Find where the given text appears and provide that cell's center as [x, y] coordinate. 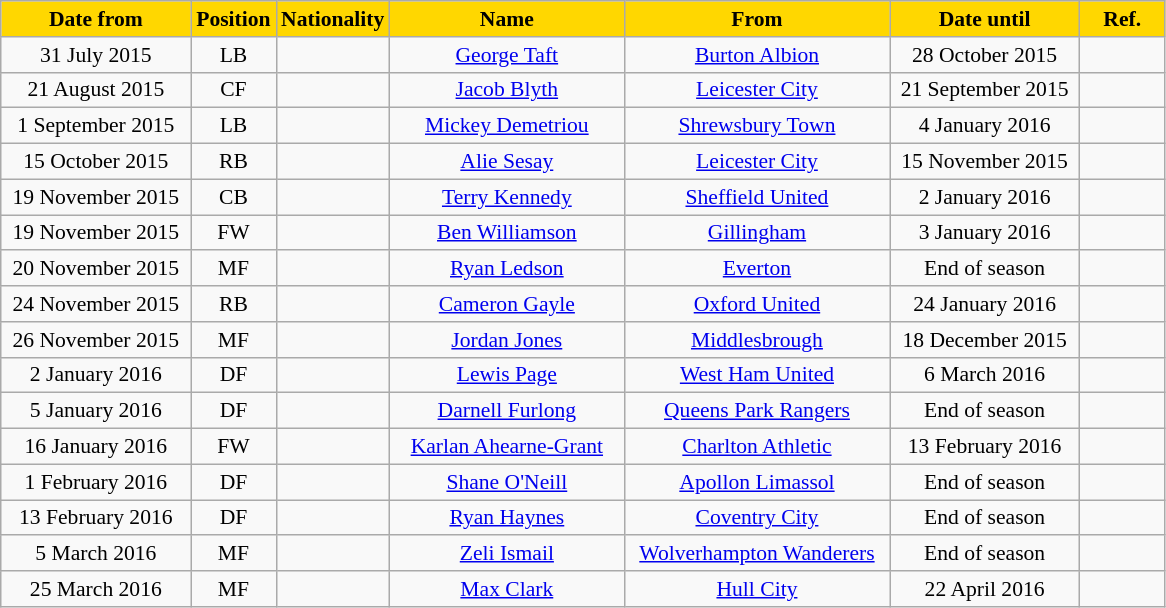
16 January 2016 [96, 447]
Everton [756, 269]
Gillingham [756, 233]
18 December 2015 [985, 340]
Date from [96, 19]
15 October 2015 [96, 162]
Shrewsbury Town [756, 126]
31 July 2015 [96, 55]
Max Clark [506, 589]
Ryan Haynes [506, 518]
Ref. [1122, 19]
25 March 2016 [96, 589]
Lewis Page [506, 375]
1 September 2015 [96, 126]
5 March 2016 [96, 554]
Cameron Gayle [506, 304]
22 April 2016 [985, 589]
Shane O'Neill [506, 482]
28 October 2015 [985, 55]
Ben Williamson [506, 233]
24 November 2015 [96, 304]
5 January 2016 [96, 411]
Middlesbrough [756, 340]
Name [506, 19]
Hull City [756, 589]
Apollon Limassol [756, 482]
Wolverhampton Wanderers [756, 554]
24 January 2016 [985, 304]
Burton Albion [756, 55]
6 March 2016 [985, 375]
3 January 2016 [985, 233]
Date until [985, 19]
West Ham United [756, 375]
Coventry City [756, 518]
20 November 2015 [96, 269]
Terry Kennedy [506, 197]
4 January 2016 [985, 126]
Karlan Ahearne-Grant [506, 447]
Charlton Athletic [756, 447]
CB [234, 197]
26 November 2015 [96, 340]
Position [234, 19]
Queens Park Rangers [756, 411]
CF [234, 90]
Oxford United [756, 304]
15 November 2015 [985, 162]
1 February 2016 [96, 482]
Nationality [332, 19]
From [756, 19]
George Taft [506, 55]
Jordan Jones [506, 340]
Sheffield United [756, 197]
Ryan Ledson [506, 269]
Zeli Ismail [506, 554]
Mickey Demetriou [506, 126]
21 August 2015 [96, 90]
Darnell Furlong [506, 411]
Jacob Blyth [506, 90]
Alie Sesay [506, 162]
21 September 2015 [985, 90]
